Return the (X, Y) coordinate for the center point of the cell that contains the specified text.  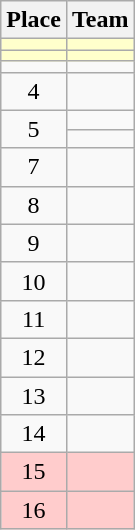
12 (34, 357)
11 (34, 319)
14 (34, 434)
7 (34, 167)
16 (34, 510)
8 (34, 205)
13 (34, 395)
10 (34, 281)
Place (34, 20)
Team (100, 20)
9 (34, 243)
5 (34, 129)
15 (34, 472)
4 (34, 91)
